Determine the (X, Y) coordinate at the center of the cell enclosing the given text.  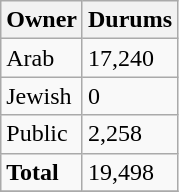
17,240 (130, 58)
2,258 (130, 134)
Owner (42, 20)
Arab (42, 58)
Jewish (42, 96)
Durums (130, 20)
0 (130, 96)
Public (42, 134)
Total (42, 172)
19,498 (130, 172)
